Output the [X, Y] coordinate of the center of the cell containing the given text.  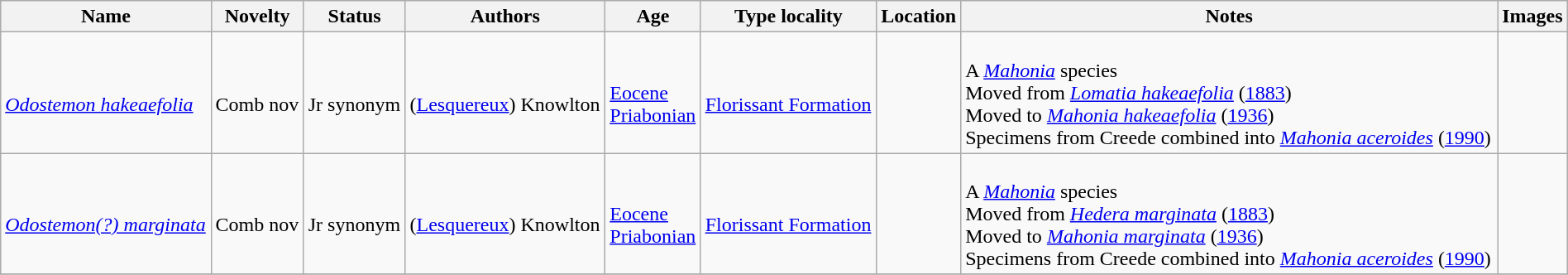
Odostemon(?) marginata [106, 214]
Odostemon hakeaefolia [106, 93]
Location [919, 17]
Novelty [257, 17]
A Mahonia speciesMoved from Lomatia hakeaefolia (1883)Moved to Mahonia hakeaefolia (1936)Specimens from Creede combined into Mahonia aceroides (1990) [1229, 93]
Images [1532, 17]
Age [653, 17]
Type locality [788, 17]
A Mahonia speciesMoved from Hedera marginata (1883)Moved to Mahonia marginata (1936)Specimens from Creede combined into Mahonia aceroides (1990) [1229, 214]
Authors [505, 17]
Name [106, 17]
Status [354, 17]
Notes [1229, 17]
